Return the (x, y) coordinate for the center point of the cell that contains the specified text.  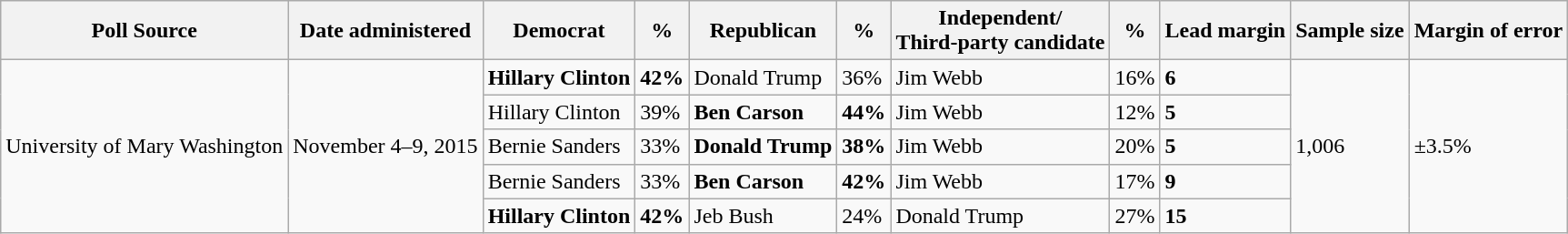
Republican (764, 31)
1,006 (1350, 147)
Margin of error (1489, 31)
24% (864, 216)
27% (1134, 216)
Poll Source (145, 31)
39% (662, 112)
Lead margin (1225, 31)
16% (1134, 77)
University of Mary Washington (145, 147)
36% (864, 77)
15 (1225, 216)
Democrat (559, 31)
38% (864, 147)
Jeb Bush (764, 216)
±3.5% (1489, 147)
9 (1225, 181)
Independent/Third-party candidate (1000, 31)
Sample size (1350, 31)
12% (1134, 112)
17% (1134, 181)
44% (864, 112)
Date administered (385, 31)
20% (1134, 147)
6 (1225, 77)
November 4–9, 2015 (385, 147)
